From the cell containing the given text, extract its center point as [X, Y] coordinate. 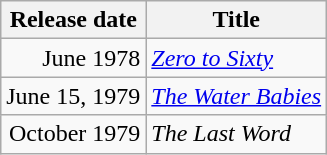
The Water Babies [236, 96]
June 15, 1979 [74, 96]
The Last Word [236, 134]
Title [236, 20]
Release date [74, 20]
June 1978 [74, 58]
October 1979 [74, 134]
Zero to Sixty [236, 58]
